Identify which cell holds the provided text, then report its (x, y) central coordinate. 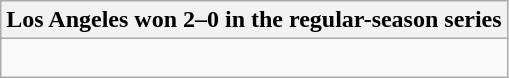
Los Angeles won 2–0 in the regular-season series (254, 20)
